Identify which cell holds the provided text, then report its [X, Y] central coordinate. 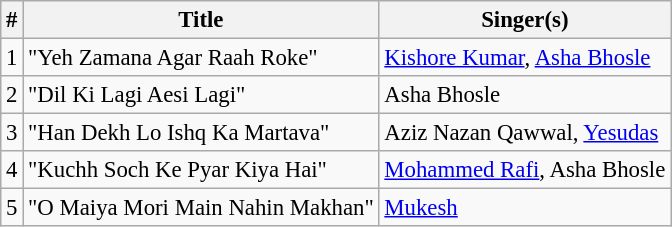
"Kuchh Soch Ke Pyar Kiya Hai" [201, 170]
Aziz Nazan Qawwal, Yesudas [525, 133]
3 [12, 133]
4 [12, 170]
"O Maiya Mori Main Nahin Makhan" [201, 208]
# [12, 20]
Singer(s) [525, 20]
Asha Bhosle [525, 95]
5 [12, 208]
Title [201, 20]
1 [12, 58]
"Dil Ki Lagi Aesi Lagi" [201, 95]
"Yeh Zamana Agar Raah Roke" [201, 58]
Mohammed Rafi, Asha Bhosle [525, 170]
Mukesh [525, 208]
2 [12, 95]
"Han Dekh Lo Ishq Ka Martava" [201, 133]
Kishore Kumar, Asha Bhosle [525, 58]
